Capture the cell that displays the provided text and extract its (X, Y) central coordinate. 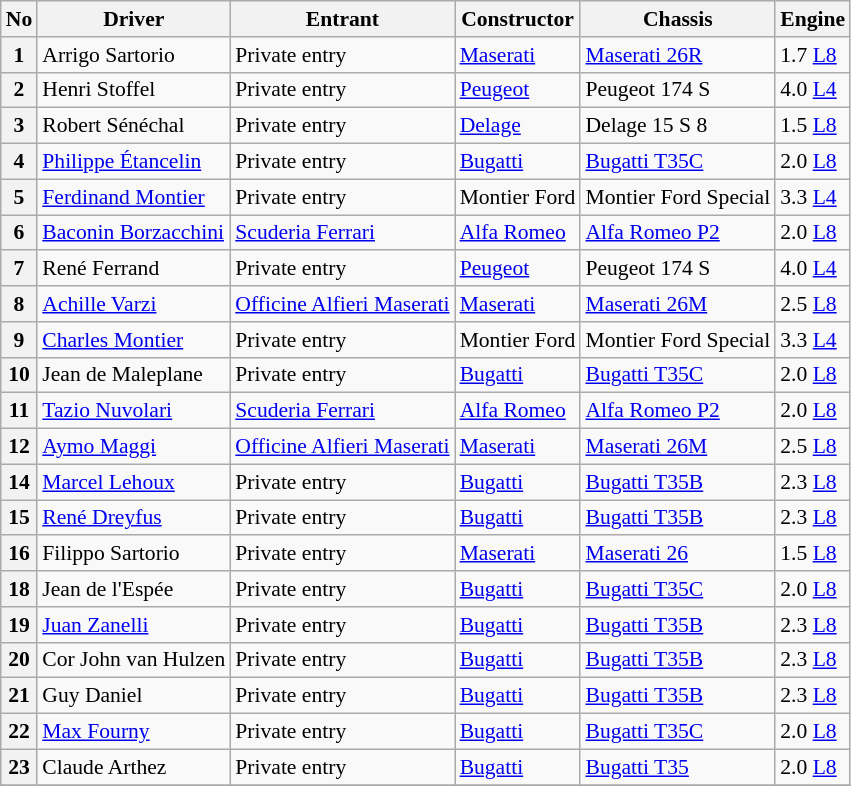
Claude Arthez (134, 767)
21 (20, 696)
Chassis (678, 19)
8 (20, 304)
Max Fourny (134, 732)
19 (20, 625)
Robert Sénéchal (134, 126)
Henri Stoffel (134, 90)
4 (20, 162)
20 (20, 660)
Guy Daniel (134, 696)
5 (20, 197)
7 (20, 269)
16 (20, 554)
Jean de l'Espée (134, 589)
Achille Varzi (134, 304)
18 (20, 589)
Maserati 26 (678, 554)
11 (20, 411)
Engine (812, 19)
1 (20, 55)
9 (20, 340)
Arrigo Sartorio (134, 55)
No (20, 19)
14 (20, 482)
Entrant (342, 19)
Marcel Lehoux (134, 482)
Aymo Maggi (134, 447)
Constructor (518, 19)
Charles Montier (134, 340)
René Ferrand (134, 269)
Philippe Étancelin (134, 162)
1.7 L8 (812, 55)
Tazio Nuvolari (134, 411)
15 (20, 518)
Jean de Maleplane (134, 375)
2 (20, 90)
12 (20, 447)
Maserati 26R (678, 55)
22 (20, 732)
Delage (518, 126)
3 (20, 126)
23 (20, 767)
Ferdinand Montier (134, 197)
Filippo Sartorio (134, 554)
Driver (134, 19)
René Dreyfus (134, 518)
Baconin Borzacchini (134, 233)
Juan Zanelli (134, 625)
10 (20, 375)
Cor John van Hulzen (134, 660)
6 (20, 233)
Delage 15 S 8 (678, 126)
Bugatti T35 (678, 767)
